Find where the given text appears and provide that cell's center as [x, y] coordinate. 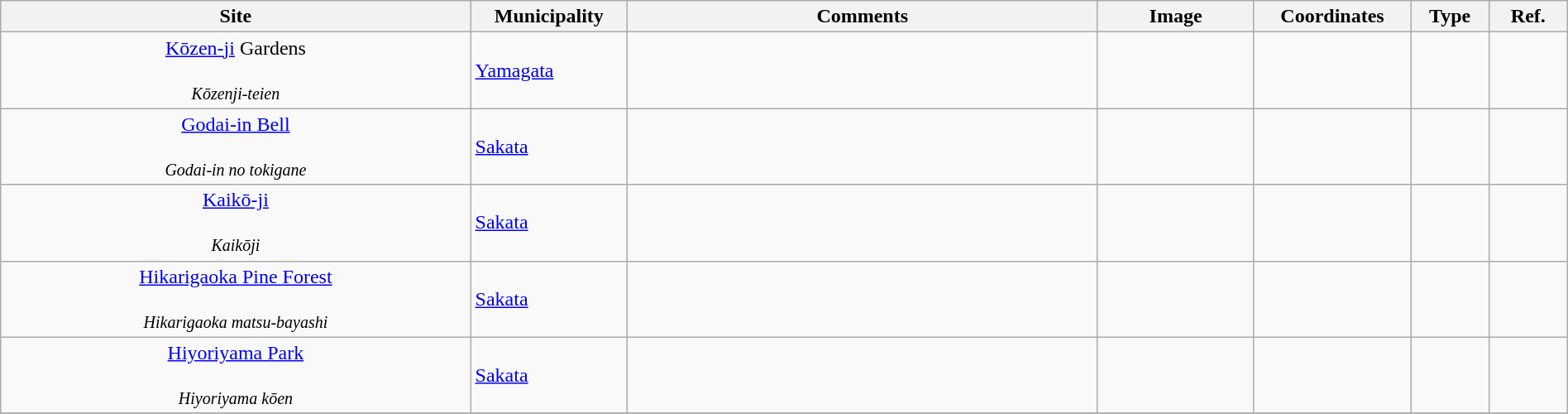
Coordinates [1331, 17]
Hikarigaoka Pine ForestHikarigaoka matsu-bayashi [236, 299]
Municipality [549, 17]
Yamagata [549, 70]
Kōzen-ji GardensKōzenji-teien [236, 70]
Ref. [1528, 17]
Hiyoriyama ParkHiyoriyama kōen [236, 375]
Type [1451, 17]
Kaikō-jiKaikōji [236, 223]
Comments [863, 17]
Site [236, 17]
Image [1176, 17]
Godai-in BellGodai-in no tokigane [236, 147]
